For the text-containing cell, return its midpoint in [x, y] coordinate format. 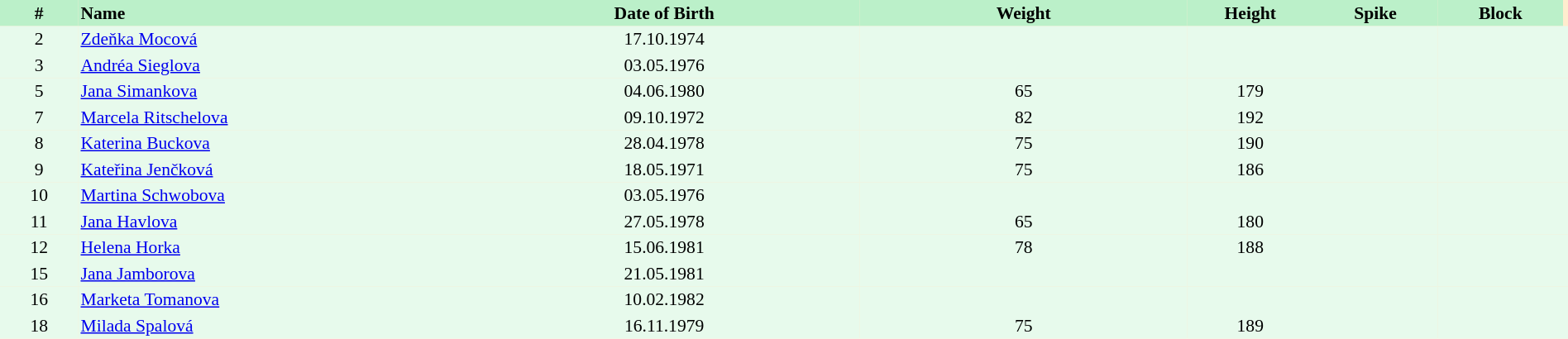
Spike [1374, 13]
82 [1024, 117]
28.04.1978 [664, 144]
Marcela Ritschelova [273, 117]
21.05.1981 [664, 274]
Height [1250, 13]
Kateřina Jenčková [273, 169]
# [39, 13]
11 [39, 222]
17.10.1974 [664, 40]
10 [39, 195]
Zdeňka Mocová [273, 40]
Katerina Buckova [273, 144]
190 [1250, 144]
18 [39, 326]
180 [1250, 222]
Jana Jamborova [273, 274]
2 [39, 40]
Name [273, 13]
16 [39, 299]
Date of Birth [664, 13]
Block [1500, 13]
15.06.1981 [664, 248]
16.11.1979 [664, 326]
Weight [1024, 13]
09.10.1972 [664, 117]
10.02.1982 [664, 299]
Jana Havlova [273, 222]
8 [39, 144]
12 [39, 248]
Martina Schwobova [273, 195]
7 [39, 117]
179 [1250, 91]
Andréa Sieglova [273, 65]
Jana Simankova [273, 91]
192 [1250, 117]
78 [1024, 248]
189 [1250, 326]
Milada Spalová [273, 326]
3 [39, 65]
15 [39, 274]
9 [39, 169]
Marketa Tomanova [273, 299]
Helena Horka [273, 248]
04.06.1980 [664, 91]
5 [39, 91]
18.05.1971 [664, 169]
188 [1250, 248]
186 [1250, 169]
27.05.1978 [664, 222]
